Extract the (X, Y) coordinate from the center of the cell holding the provided text.  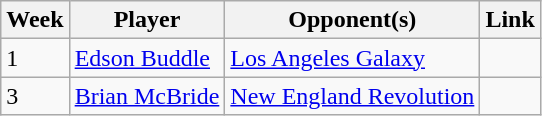
Link (510, 20)
Opponent(s) (352, 20)
Player (147, 20)
3 (35, 96)
Brian McBride (147, 96)
Edson Buddle (147, 58)
New England Revolution (352, 96)
Week (35, 20)
Los Angeles Galaxy (352, 58)
1 (35, 58)
